Find where the given text appears and provide that cell's center as (X, Y) coordinate. 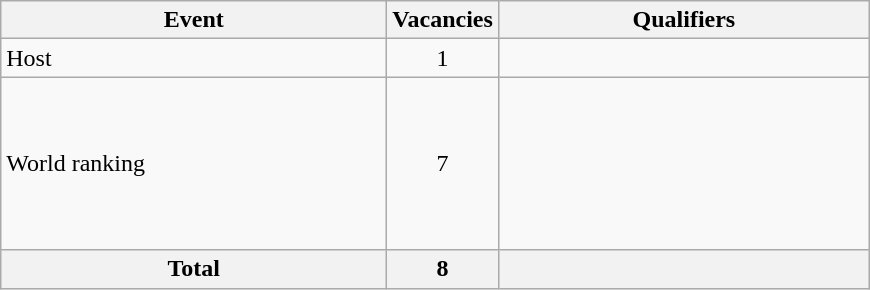
Qualifiers (684, 20)
Total (194, 269)
8 (443, 269)
1 (443, 58)
World ranking (194, 164)
7 (443, 164)
Event (194, 20)
Host (194, 58)
Vacancies (443, 20)
